Scan for the cell matching the given text and deliver its [X, Y] coordinate at center. 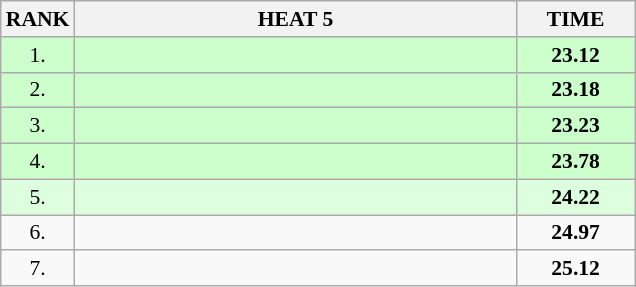
24.97 [576, 233]
4. [38, 162]
HEAT 5 [295, 19]
TIME [576, 19]
23.18 [576, 90]
24.22 [576, 197]
6. [38, 233]
25.12 [576, 269]
23.78 [576, 162]
5. [38, 197]
RANK [38, 19]
7. [38, 269]
1. [38, 55]
23.23 [576, 126]
2. [38, 90]
3. [38, 126]
23.12 [576, 55]
